Find where the given text appears and provide that cell's center as [X, Y] coordinate. 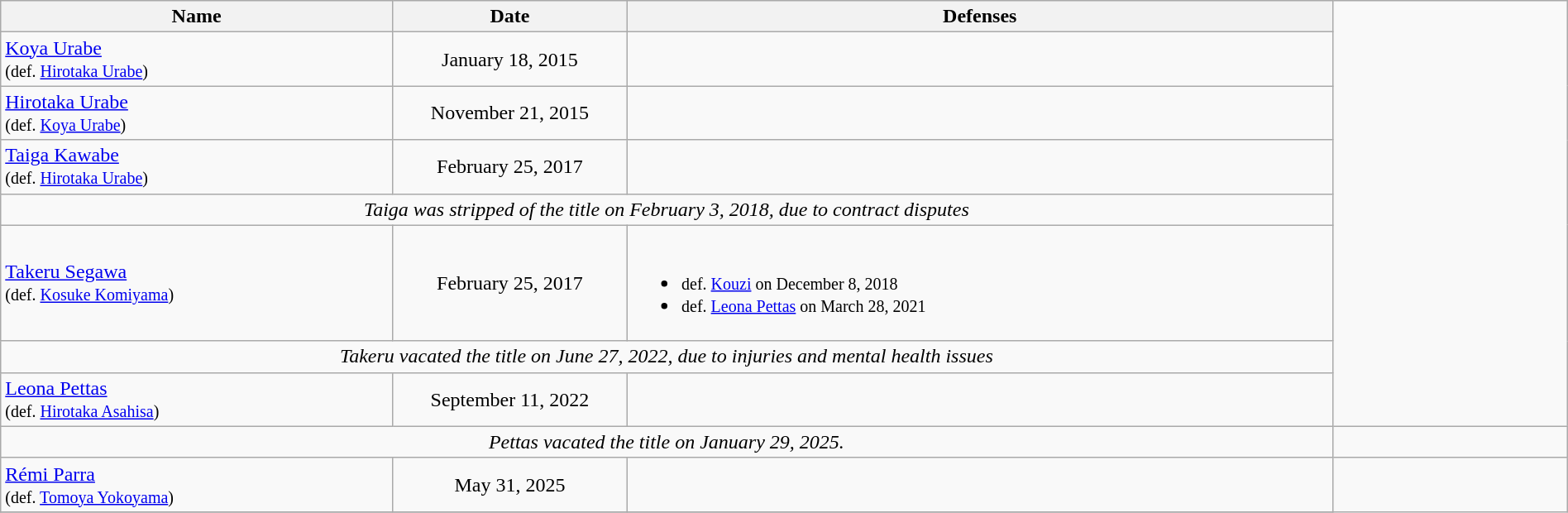
Date [509, 17]
Leona Pettas (def. Hirotaka Asahisa) [197, 399]
Name [197, 17]
Pettas vacated the title on January 29, 2025. [667, 442]
Taiga was stripped of the title on February 3, 2018, due to contract disputes [667, 209]
Hirotaka Urabe (def. Koya Urabe) [197, 113]
January 18, 2015 [509, 60]
November 21, 2015 [509, 113]
Taiga Kawabe (def. Hirotaka Urabe) [197, 167]
Takeru vacated the title on June 27, 2022, due to injuries and mental health issues [667, 357]
September 11, 2022 [509, 399]
Koya Urabe (def. Hirotaka Urabe) [197, 60]
Takeru Segawa (def. Kosuke Komiyama) [197, 283]
May 31, 2025 [509, 485]
def. Kouzi on December 8, 2018def. Leona Pettas on March 28, 2021 [981, 283]
Defenses [981, 17]
Rémi Parra (def. Tomoya Yokoyama) [197, 485]
